For the text-containing cell, return its midpoint in (x, y) coordinate format. 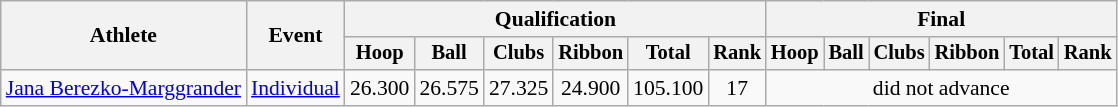
24.900 (590, 88)
Athlete (124, 36)
105.100 (668, 88)
did not advance (941, 88)
Jana Berezko-Marggrander (124, 88)
Final (941, 19)
Event (296, 36)
27.325 (518, 88)
Qualification (556, 19)
26.575 (448, 88)
17 (737, 88)
Individual (296, 88)
26.300 (380, 88)
